Find where the given text appears and provide that cell's center as [x, y] coordinate. 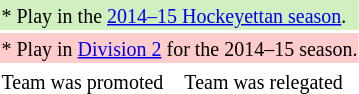
* Play in the 2014–15 Hockeyettan season. [180, 15]
* Play in Division 2 for the 2014–15 season. [180, 48]
